Locate the cell with the specified text and output its (X, Y) center coordinate. 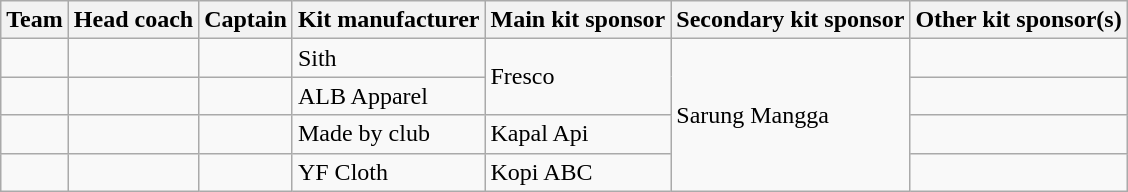
Sarung Mangga (790, 115)
Head coach (133, 20)
Main kit sponsor (578, 20)
Other kit sponsor(s) (1018, 20)
Kopi ABC (578, 172)
Made by club (388, 134)
Sith (388, 58)
YF Cloth (388, 172)
Captain (246, 20)
Kit manufacturer (388, 20)
Secondary kit sponsor (790, 20)
Fresco (578, 77)
ALB Apparel (388, 96)
Kapal Api (578, 134)
Team (35, 20)
